Pinpoint the cell where the given text exists, returning its (X, Y) midpoint coordinate. 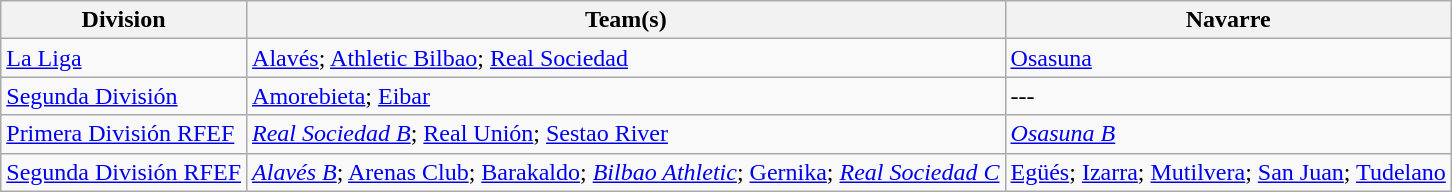
Amorebieta; Eibar (626, 96)
Navarre (1228, 20)
Primera División RFEF (124, 134)
La Liga (124, 58)
Division (124, 20)
--- (1228, 96)
Real Sociedad B; Real Unión; Sestao River (626, 134)
Egüés; Izarra; Mutilvera; San Juan; Tudelano (1228, 172)
Team(s) (626, 20)
Osasuna B (1228, 134)
Segunda División (124, 96)
Alavés B; Arenas Club; Barakaldo; Bilbao Athletic; Gernika; Real Sociedad C (626, 172)
Osasuna (1228, 58)
Segunda División RFEF (124, 172)
Alavés; Athletic Bilbao; Real Sociedad (626, 58)
